From the cell containing the given text, extract its center point as (x, y) coordinate. 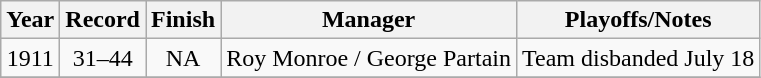
Year (30, 20)
NA (184, 58)
Record (103, 20)
Manager (369, 20)
Team disbanded July 18 (638, 58)
1911 (30, 58)
31–44 (103, 58)
Playoffs/Notes (638, 20)
Finish (184, 20)
Roy Monroe / George Partain (369, 58)
